From the cell containing the given text, extract its center point as [X, Y] coordinate. 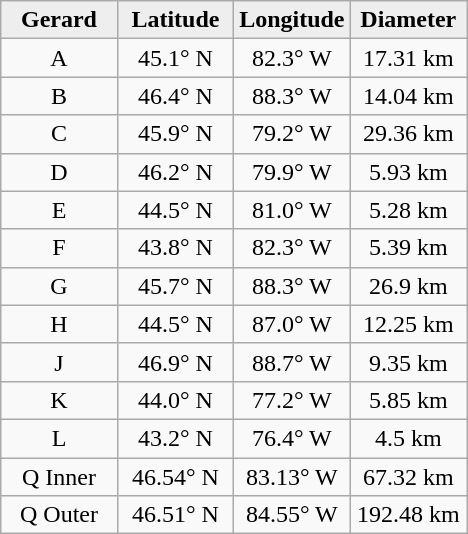
12.25 km [408, 324]
9.35 km [408, 362]
H [59, 324]
4.5 km [408, 438]
17.31 km [408, 58]
83.13° W [292, 477]
43.2° N [175, 438]
67.32 km [408, 477]
A [59, 58]
F [59, 248]
81.0° W [292, 210]
L [59, 438]
29.36 km [408, 134]
K [59, 400]
76.4° W [292, 438]
D [59, 172]
45.1° N [175, 58]
14.04 km [408, 96]
5.28 km [408, 210]
G [59, 286]
46.54° N [175, 477]
Q Outer [59, 515]
45.7° N [175, 286]
43.8° N [175, 248]
J [59, 362]
Longitude [292, 20]
46.51° N [175, 515]
77.2° W [292, 400]
Gerard [59, 20]
46.4° N [175, 96]
Diameter [408, 20]
C [59, 134]
192.48 km [408, 515]
46.9° N [175, 362]
5.93 km [408, 172]
44.0° N [175, 400]
87.0° W [292, 324]
Latitude [175, 20]
5.39 km [408, 248]
E [59, 210]
45.9° N [175, 134]
B [59, 96]
79.2° W [292, 134]
26.9 km [408, 286]
46.2° N [175, 172]
79.9° W [292, 172]
88.7° W [292, 362]
5.85 km [408, 400]
Q Inner [59, 477]
84.55° W [292, 515]
